Capture the cell that displays the provided text and extract its (X, Y) central coordinate. 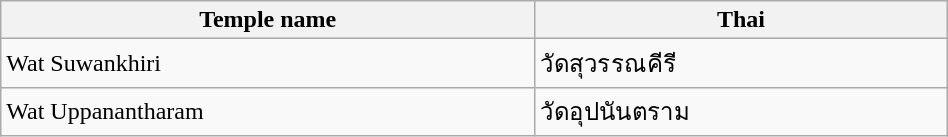
Wat Uppanantharam (268, 112)
Wat Suwankhiri (268, 64)
Temple name (268, 20)
วัดสุวรรณคีรี (742, 64)
วัดอุปนันตราม (742, 112)
Thai (742, 20)
